Search for the cell housing the specified text and yield its (X, Y) center coordinate. 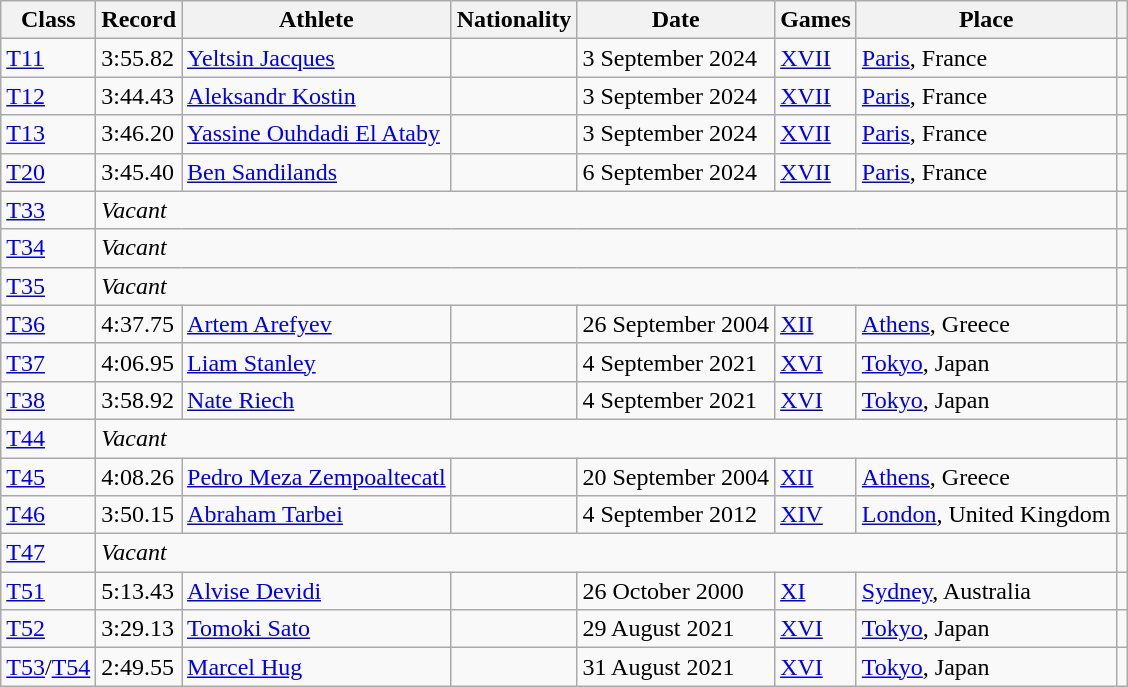
3:50.15 (139, 515)
4:06.95 (139, 362)
3:55.82 (139, 58)
T35 (48, 286)
T36 (48, 324)
Aleksandr Kostin (317, 96)
3:44.43 (139, 96)
T11 (48, 58)
Class (48, 20)
4:08.26 (139, 477)
20 September 2004 (676, 477)
T44 (48, 438)
6 September 2024 (676, 172)
T38 (48, 400)
T12 (48, 96)
5:13.43 (139, 591)
4:37.75 (139, 324)
Sydney, Australia (986, 591)
T37 (48, 362)
Yeltsin Jacques (317, 58)
Nationality (514, 20)
Tomoki Sato (317, 629)
Nate Riech (317, 400)
31 August 2021 (676, 667)
Liam Stanley (317, 362)
3:45.40 (139, 172)
T47 (48, 553)
Marcel Hug (317, 667)
T13 (48, 134)
T34 (48, 248)
29 August 2021 (676, 629)
T45 (48, 477)
Alvise Devidi (317, 591)
XIV (816, 515)
3:29.13 (139, 629)
3:58.92 (139, 400)
Yassine Ouhdadi El Ataby (317, 134)
26 October 2000 (676, 591)
T52 (48, 629)
26 September 2004 (676, 324)
Artem Arefyev (317, 324)
Pedro Meza Zempoaltecatl (317, 477)
3:46.20 (139, 134)
Abraham Tarbei (317, 515)
T53/T54 (48, 667)
Record (139, 20)
T20 (48, 172)
4 September 2012 (676, 515)
Date (676, 20)
T51 (48, 591)
T33 (48, 210)
Place (986, 20)
Ben Sandilands (317, 172)
London, United Kingdom (986, 515)
T46 (48, 515)
XI (816, 591)
Games (816, 20)
2:49.55 (139, 667)
Athlete (317, 20)
